For the text-containing cell, return its midpoint in [X, Y] coordinate format. 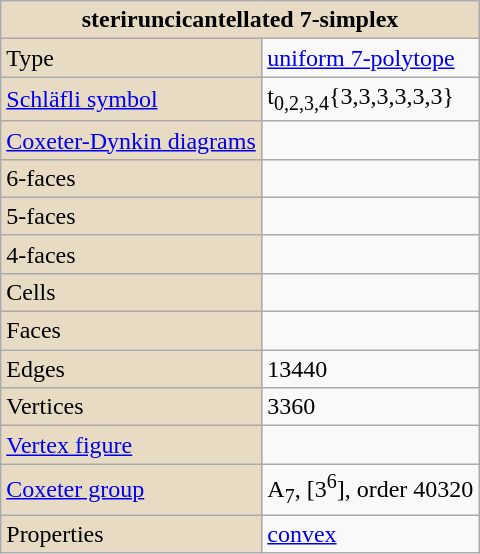
Coxeter group [132, 490]
4-faces [132, 254]
t0,2,3,4{3,3,3,3,3,3} [370, 99]
Schläfli symbol [132, 99]
Type [132, 58]
Coxeter-Dynkin diagrams [132, 140]
uniform 7-polytope [370, 58]
5-faces [132, 216]
convex [370, 534]
Vertices [132, 407]
Cells [132, 292]
13440 [370, 369]
Properties [132, 534]
steriruncicantellated 7-simplex [240, 20]
3360 [370, 407]
A7, [36], order 40320 [370, 490]
6-faces [132, 178]
Edges [132, 369]
Vertex figure [132, 445]
Faces [132, 331]
